Detect which cell encompasses the target text, then output its (X, Y) center coordinate. 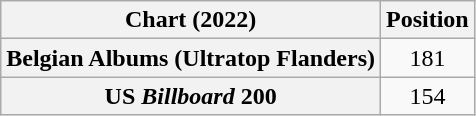
181 (428, 58)
Position (428, 20)
Belgian Albums (Ultratop Flanders) (191, 58)
US Billboard 200 (191, 96)
Chart (2022) (191, 20)
154 (428, 96)
